Output the (x, y) coordinate of the center of the cell containing the given text.  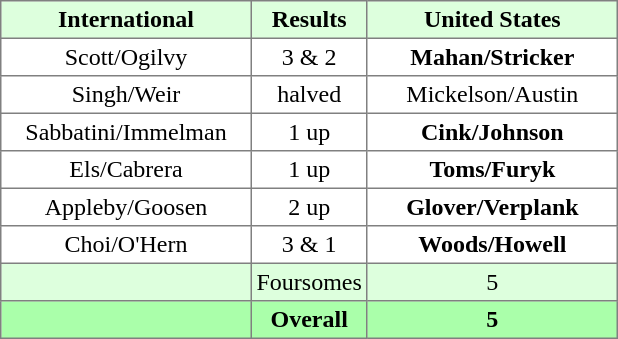
International (126, 20)
Woods/Howell (492, 245)
Glover/Verplank (492, 207)
3 & 2 (309, 57)
3 & 1 (309, 245)
Overall (309, 320)
Choi/O'Hern (126, 245)
Els/Cabrera (126, 170)
Appleby/Goosen (126, 207)
Results (309, 20)
Singh/Weir (126, 95)
Mahan/Stricker (492, 57)
United States (492, 20)
Toms/Furyk (492, 170)
Sabbatini/Immelman (126, 132)
2 up (309, 207)
Foursomes (309, 282)
Scott/Ogilvy (126, 57)
Cink/Johnson (492, 132)
Mickelson/Austin (492, 95)
halved (309, 95)
